Return [X, Y] of the center of cell containing provided text 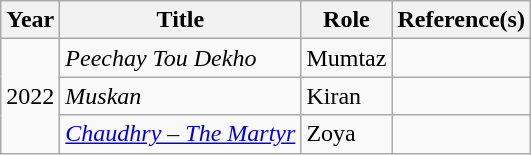
Peechay Tou Dekho [180, 58]
Mumtaz [346, 58]
Muskan [180, 96]
Chaudhry – The Martyr [180, 134]
Reference(s) [462, 20]
Year [30, 20]
Kiran [346, 96]
2022 [30, 96]
Zoya [346, 134]
Role [346, 20]
Title [180, 20]
